Output the (x, y) coordinate of the center of the cell containing the given text.  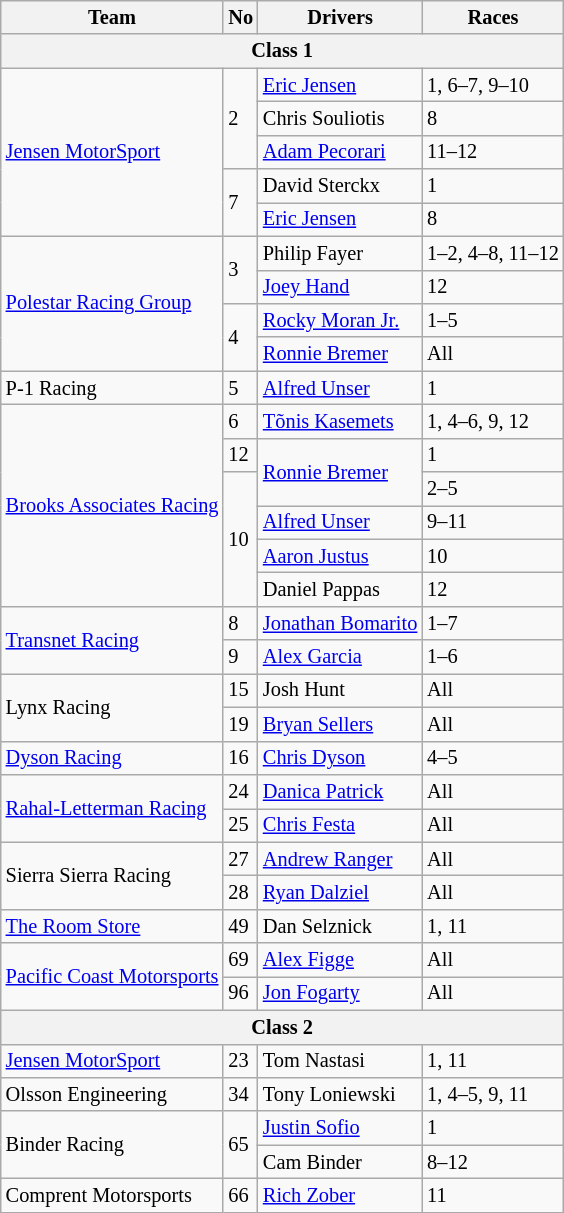
11–12 (492, 152)
16 (240, 758)
5 (240, 388)
9 (240, 657)
Rahal-Letterman Racing (112, 808)
24 (240, 791)
2 (240, 118)
Chris Festa (340, 825)
2–5 (492, 489)
Lynx Racing (112, 706)
Class 1 (282, 51)
Drivers (340, 17)
Bryan Sellers (340, 724)
Andrew Ranger (340, 859)
Tony Loniewski (340, 1094)
David Sterckx (340, 186)
Rocky Moran Jr. (340, 320)
Philip Fayer (340, 253)
6 (240, 421)
Dyson Racing (112, 758)
28 (240, 892)
Races (492, 17)
Josh Hunt (340, 690)
Tom Nastasi (340, 1061)
Pacific Coast Motorsports (112, 976)
Rich Zober (340, 1195)
Tõnis Kasemets (340, 421)
1–6 (492, 657)
Cam Binder (340, 1162)
The Room Store (112, 926)
Team (112, 17)
1–2, 4–8, 11–12 (492, 253)
Dan Selznick (340, 926)
Sierra Sierra Racing (112, 876)
Alex Figge (340, 960)
49 (240, 926)
27 (240, 859)
Chris Dyson (340, 758)
23 (240, 1061)
Jonathan Bomarito (340, 623)
Ryan Dalziel (340, 892)
Daniel Pappas (340, 589)
Chris Souliotis (340, 118)
96 (240, 993)
Danica Patrick (340, 791)
Adam Pecorari (340, 152)
1, 6–7, 9–10 (492, 85)
66 (240, 1195)
1, 4–5, 9, 11 (492, 1094)
Jon Fogarty (340, 993)
4–5 (492, 758)
25 (240, 825)
69 (240, 960)
Joey Hand (340, 287)
8–12 (492, 1162)
1, 4–6, 9, 12 (492, 421)
Olsson Engineering (112, 1094)
34 (240, 1094)
19 (240, 724)
9–11 (492, 522)
Binder Racing (112, 1144)
Justin Sofio (340, 1128)
3 (240, 270)
Brooks Associates Racing (112, 505)
4 (240, 336)
1–7 (492, 623)
1–5 (492, 320)
Aaron Justus (340, 556)
11 (492, 1195)
Polestar Racing Group (112, 304)
P-1 Racing (112, 388)
Class 2 (282, 1027)
Comprent Motorsports (112, 1195)
Transnet Racing (112, 640)
65 (240, 1144)
Alex Garcia (340, 657)
15 (240, 690)
7 (240, 202)
No (240, 17)
